Locate the cell with the specified text and output its (X, Y) center coordinate. 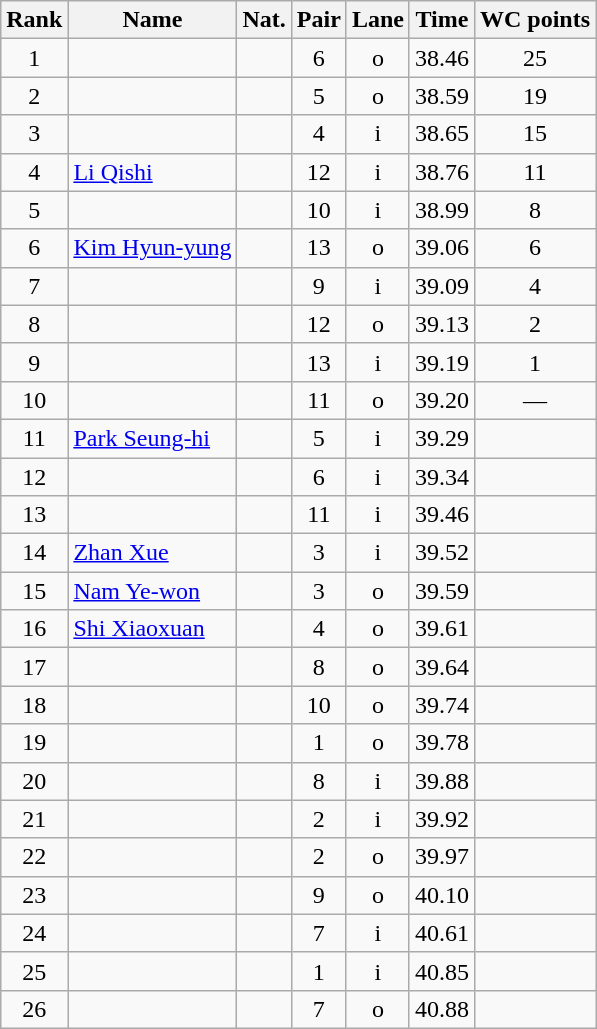
— (534, 400)
Name (152, 20)
39.52 (442, 553)
38.65 (442, 134)
Zhan Xue (152, 553)
26 (34, 1009)
21 (34, 819)
22 (34, 857)
Nam Ye-won (152, 591)
39.19 (442, 362)
38.59 (442, 96)
20 (34, 781)
39.06 (442, 248)
39.64 (442, 667)
38.46 (442, 58)
23 (34, 895)
39.59 (442, 591)
Time (442, 20)
24 (34, 933)
39.78 (442, 743)
14 (34, 553)
39.61 (442, 629)
39.13 (442, 324)
Nat. (264, 20)
Pair (318, 20)
38.99 (442, 210)
Park Seung-hi (152, 438)
Rank (34, 20)
17 (34, 667)
16 (34, 629)
38.76 (442, 172)
39.92 (442, 819)
39.97 (442, 857)
40.88 (442, 1009)
18 (34, 705)
39.46 (442, 515)
Kim Hyun-yung (152, 248)
WC points (534, 20)
39.20 (442, 400)
39.34 (442, 477)
39.74 (442, 705)
39.29 (442, 438)
40.85 (442, 971)
39.88 (442, 781)
40.10 (442, 895)
Lane (378, 20)
Li Qishi (152, 172)
39.09 (442, 286)
40.61 (442, 933)
Shi Xiaoxuan (152, 629)
